Provide the [x, y] coordinate of the cell's center where the given text is located.  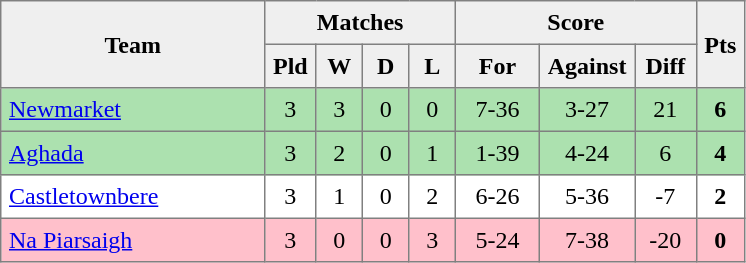
Castletownbere [133, 197]
Matches [360, 23]
Against [586, 66]
3-27 [586, 110]
4 [720, 153]
For [497, 66]
1-39 [497, 153]
Score [576, 23]
Team [133, 44]
Pts [720, 44]
5-24 [497, 240]
W [339, 66]
21 [666, 110]
Newmarket [133, 110]
7-36 [497, 110]
D [385, 66]
L [432, 66]
6-26 [497, 197]
5-36 [586, 197]
7-38 [586, 240]
Diff [666, 66]
-7 [666, 197]
Na Piarsaigh [133, 240]
-20 [666, 240]
Aghada [133, 153]
4-24 [586, 153]
Pld [290, 66]
